Return the [x, y] coordinate for the center point of the cell that contains the specified text.  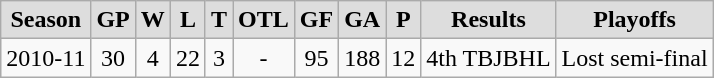
Lost semi-final [634, 58]
T [218, 20]
Playoffs [634, 20]
W [152, 20]
L [188, 20]
2010-11 [46, 58]
P [404, 20]
OTL [263, 20]
188 [362, 58]
22 [188, 58]
3 [218, 58]
Season [46, 20]
30 [113, 58]
Results [488, 20]
GA [362, 20]
GF [316, 20]
12 [404, 58]
GP [113, 20]
4 [152, 58]
4th TBJBHL [488, 58]
- [263, 58]
95 [316, 58]
